Output the (X, Y) coordinate of the center of the cell containing the given text.  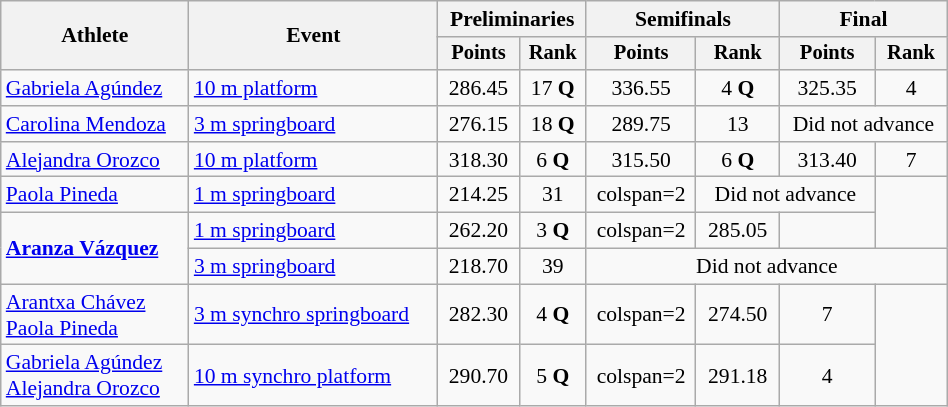
Arantxa Chávez Paola Pineda (95, 314)
313.40 (828, 160)
Alejandra Orozco (95, 160)
262.20 (478, 231)
10 m synchro platform (314, 376)
318.30 (478, 160)
3 Q (552, 231)
17 Q (552, 88)
218.70 (478, 267)
274.50 (738, 314)
336.55 (640, 88)
Paola Pineda (95, 195)
291.18 (738, 376)
13 (738, 124)
Aranza Vázquez (95, 248)
286.45 (478, 88)
Semifinals (682, 19)
5 Q (552, 376)
325.35 (828, 88)
290.70 (478, 376)
282.30 (478, 314)
Carolina Mendoza (95, 124)
Event (314, 36)
315.50 (640, 160)
214.25 (478, 195)
Gabriela Agúndez (95, 88)
31 (552, 195)
39 (552, 267)
Athlete (95, 36)
3 m synchro springboard (314, 314)
Preliminaries (512, 19)
18 Q (552, 124)
285.05 (738, 231)
276.15 (478, 124)
289.75 (640, 124)
Gabriela Agúndez Alejandra Orozco (95, 376)
Final (864, 19)
